Identify which cell holds the provided text, then report its (X, Y) central coordinate. 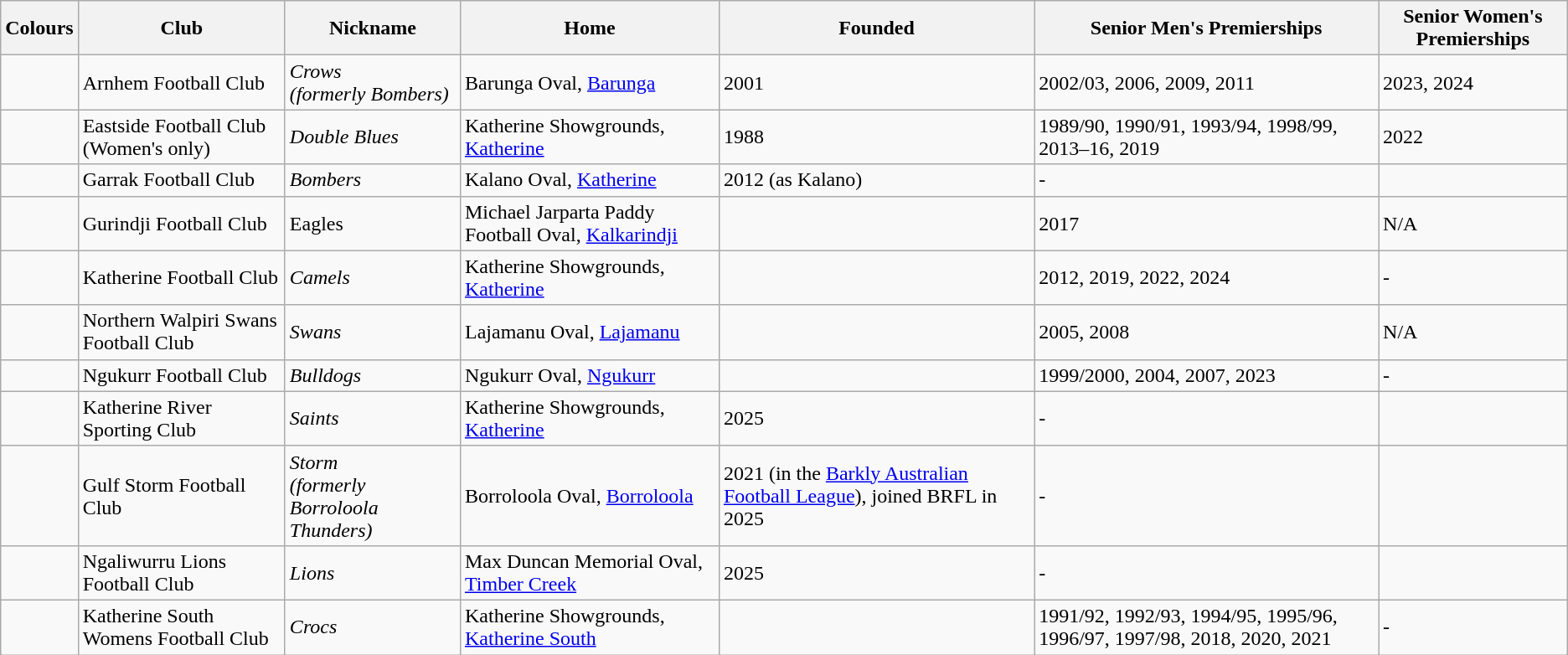
1999/2000, 2004, 2007, 2023 (1206, 375)
Katherine Football Club (181, 278)
Gurindji Football Club (181, 223)
Club (181, 28)
Senior Men's Premierships (1206, 28)
Michael Jarparta Paddy Football Oval, Kalkarindji (590, 223)
2023, 2024 (1473, 82)
Katherine River Sporting Club (181, 419)
2021 (in the Barkly Australian Football League), joined BRFL in 2025 (876, 496)
1988 (876, 137)
Senior Women's Premierships (1473, 28)
2012, 2019, 2022, 2024 (1206, 278)
Barunga Oval, Barunga (590, 82)
Katherine South Womens Football Club (181, 627)
2002/03, 2006, 2009, 2011 (1206, 82)
Kalano Oval, Katherine (590, 180)
Arnhem Football Club (181, 82)
Bombers (372, 180)
Crows(formerly Bombers) (372, 82)
2017 (1206, 223)
1989/90, 1990/91, 1993/94, 1998/99, 2013–16, 2019 (1206, 137)
Ngukurr Oval, Ngukurr (590, 375)
Home (590, 28)
Double Blues (372, 137)
Ngukurr Football Club (181, 375)
Founded (876, 28)
Borroloola Oval, Borroloola (590, 496)
Saints (372, 419)
1991/92, 1992/93, 1994/95, 1995/96, 1996/97, 1997/98, 2018, 2020, 2021 (1206, 627)
Garrak Football Club (181, 180)
Gulf Storm Football Club (181, 496)
2012 (as Kalano) (876, 180)
Northern Walpiri Swans Football Club (181, 332)
2001 (876, 82)
Bulldogs (372, 375)
Max Duncan Memorial Oval, Timber Creek (590, 573)
Storm (formerly Borroloola Thunders) (372, 496)
Nickname (372, 28)
Ngaliwurru Lions Football Club (181, 573)
Katherine Showgrounds, Katherine South (590, 627)
Camels (372, 278)
Swans (372, 332)
2005, 2008 (1206, 332)
Eagles (372, 223)
2022 (1473, 137)
Eastside Football Club (Women's only) (181, 137)
Lajamanu Oval, Lajamanu (590, 332)
Crocs (372, 627)
Colours (39, 28)
Lions (372, 573)
